Search for the cell housing the specified text and yield its (X, Y) center coordinate. 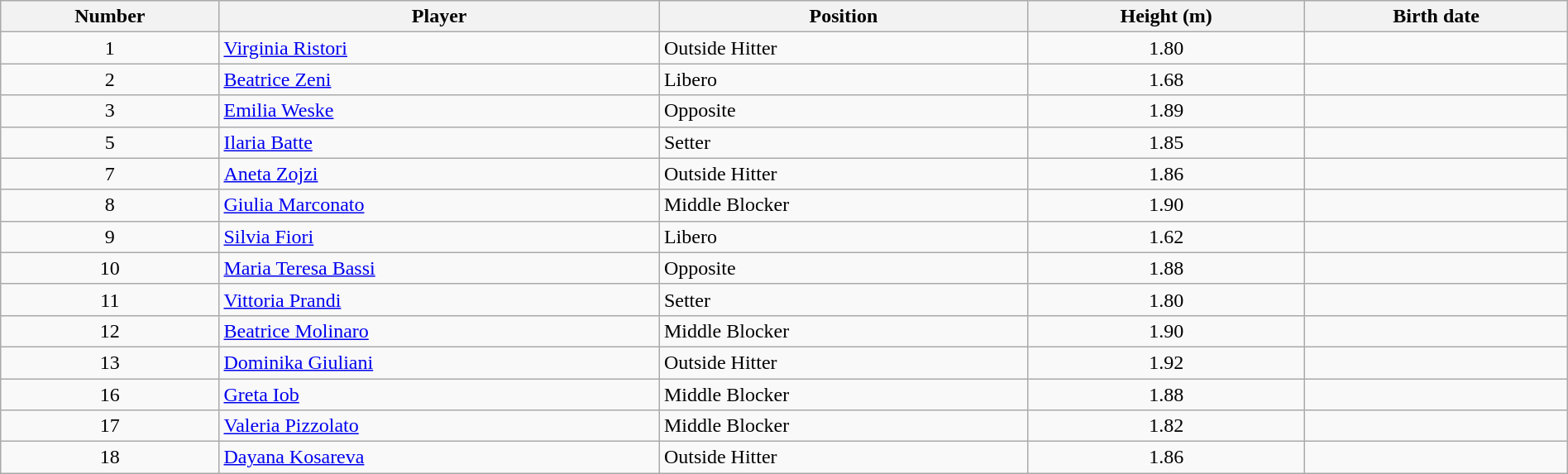
Greta Iob (439, 395)
13 (110, 362)
16 (110, 395)
Maria Teresa Bassi (439, 268)
Ilaria Batte (439, 142)
9 (110, 237)
1.82 (1166, 426)
Number (110, 17)
Aneta Zojzi (439, 174)
17 (110, 426)
Position (844, 17)
Height (m) (1166, 17)
7 (110, 174)
Dominika Giuliani (439, 362)
1.68 (1166, 79)
Vittoria Prandi (439, 299)
5 (110, 142)
1.62 (1166, 237)
Virginia Ristori (439, 48)
2 (110, 79)
Birth date (1436, 17)
1.89 (1166, 111)
Emilia Weske (439, 111)
Silvia Fiori (439, 237)
10 (110, 268)
Giulia Marconato (439, 205)
8 (110, 205)
1.92 (1166, 362)
18 (110, 457)
Beatrice Molinaro (439, 331)
3 (110, 111)
11 (110, 299)
Dayana Kosareva (439, 457)
1.85 (1166, 142)
Player (439, 17)
Valeria Pizzolato (439, 426)
1 (110, 48)
Beatrice Zeni (439, 79)
12 (110, 331)
